Find where the given text appears and provide that cell's center as (x, y) coordinate. 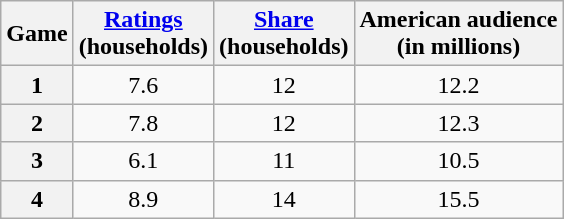
2 (37, 123)
3 (37, 161)
American audience(in millions) (458, 34)
Share(households) (284, 34)
10.5 (458, 161)
12.3 (458, 123)
Ratings(households) (143, 34)
7.6 (143, 85)
12.2 (458, 85)
6.1 (143, 161)
1 (37, 85)
Game (37, 34)
4 (37, 199)
7.8 (143, 123)
14 (284, 199)
11 (284, 161)
8.9 (143, 199)
15.5 (458, 199)
